Search for the cell housing the specified text and yield its [x, y] center coordinate. 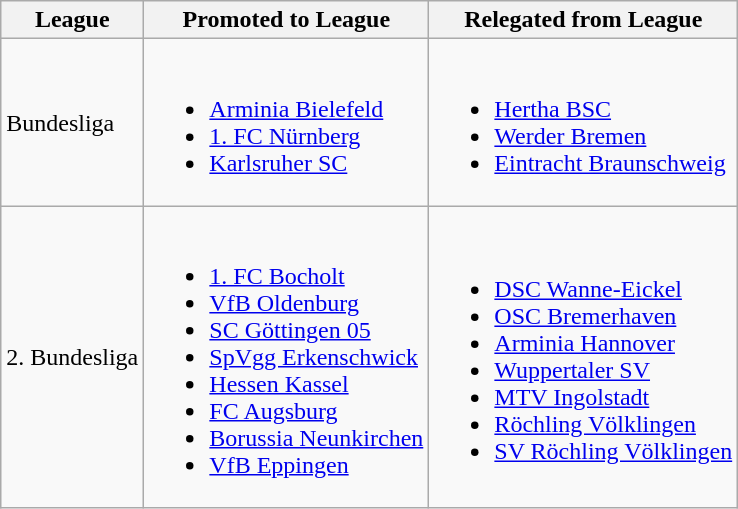
DSC Wanne-EickelOSC BremerhavenArminia HannoverWuppertaler SVMTV IngolstadtRöchling VölklingenSV Röchling Völklingen [584, 357]
Hertha BSCWerder BremenEintracht Braunschweig [584, 122]
Bundesliga [72, 122]
Relegated from League [584, 20]
Promoted to League [286, 20]
2. Bundesliga [72, 357]
League [72, 20]
1. FC BocholtVfB OldenburgSC Göttingen 05SpVgg ErkenschwickHessen KasselFC AugsburgBorussia NeunkirchenVfB Eppingen [286, 357]
Arminia Bielefeld1. FC NürnbergKarlsruher SC [286, 122]
